Scan for the cell matching the given text and deliver its (X, Y) coordinate at center. 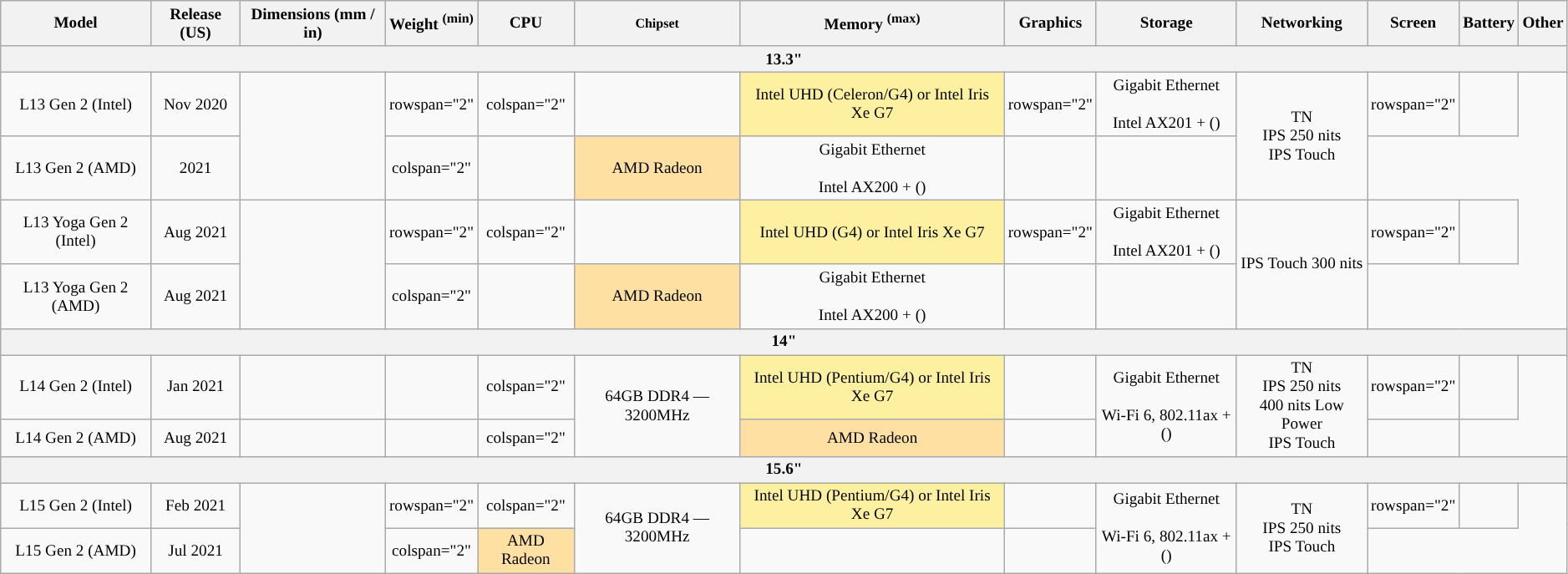
14" (784, 342)
Model (76, 23)
Weight (min) (431, 23)
IPS Touch 300 nits (1302, 264)
Memory (max) (872, 23)
L13 Yoga Gen 2 (Intel) (76, 232)
Chipset (657, 23)
Intel UHD (Celeron/G4) or Intel Iris Xe G7 (872, 104)
13.3" (784, 59)
Nov 2020 (195, 104)
Release (US) (195, 23)
TN IPS 250 nits 400 nits Low Power IPS Touch (1302, 406)
L13 Gen 2 (AMD) (76, 169)
Screen (1413, 23)
L15 Gen 2 (AMD) (76, 551)
2021 (195, 169)
L13 Gen 2 (Intel) (76, 104)
15.6" (784, 470)
Jan 2021 (195, 388)
Battery (1489, 23)
Intel UHD (G4) or Intel Iris Xe G7 (872, 232)
CPU (526, 23)
L14 Gen 2 (Intel) (76, 388)
Feb 2021 (195, 505)
Graphics (1050, 23)
Dimensions (mm / in) (313, 23)
L14 Gen 2 (AMD) (76, 438)
Storage (1166, 23)
Other (1543, 23)
Networking (1302, 23)
L13 Yoga Gen 2 (AMD) (76, 296)
Jul 2021 (195, 551)
L15 Gen 2 (Intel) (76, 505)
